From the cell containing the given text, extract its center point as [X, Y] coordinate. 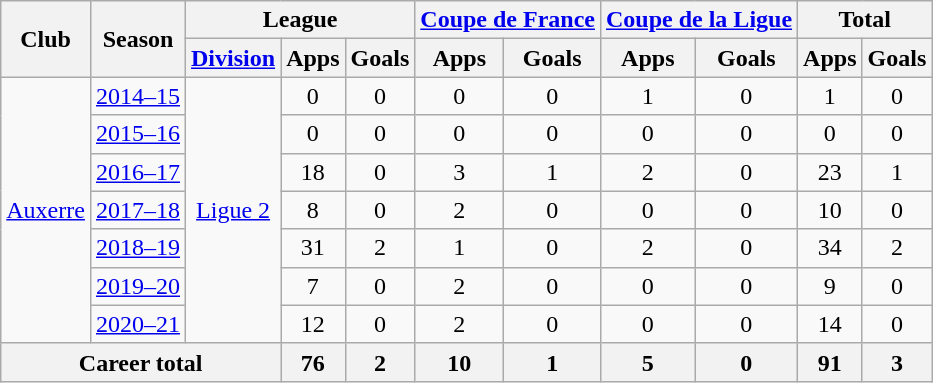
2016–17 [138, 172]
2014–15 [138, 96]
2015–16 [138, 134]
2019–20 [138, 286]
8 [313, 210]
Ligue 2 [234, 210]
9 [830, 286]
Coupe de France [508, 20]
Total [865, 20]
Auxerre [46, 210]
91 [830, 362]
2018–19 [138, 248]
7 [313, 286]
Season [138, 39]
34 [830, 248]
Club [46, 39]
76 [313, 362]
Career total [141, 362]
23 [830, 172]
2020–21 [138, 324]
League [300, 20]
Coupe de la Ligue [698, 20]
12 [313, 324]
14 [830, 324]
31 [313, 248]
Division [234, 58]
2017–18 [138, 210]
5 [648, 362]
18 [313, 172]
